Pinpoint the cell where the given text exists, returning its [X, Y] midpoint coordinate. 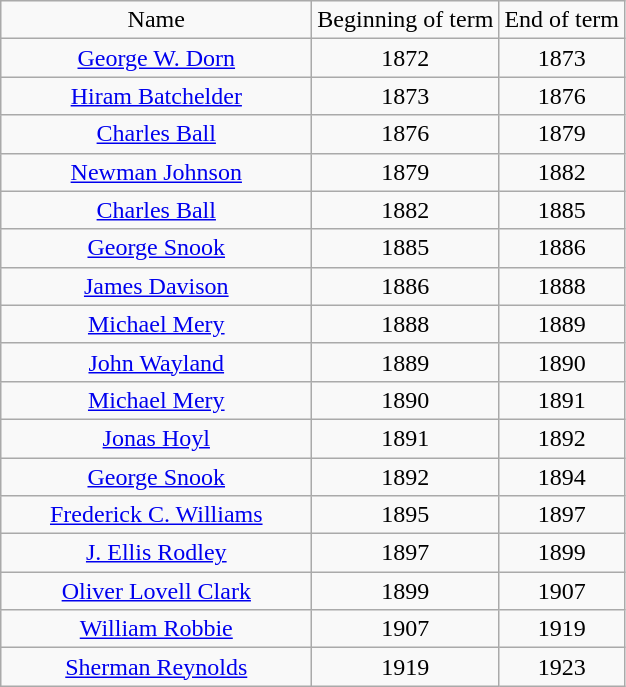
End of term [562, 20]
1872 [406, 58]
Hiram Batchelder [156, 96]
George W. Dorn [156, 58]
1894 [562, 477]
J. Ellis Rodley [156, 553]
Newman Johnson [156, 172]
William Robbie [156, 629]
Beginning of term [406, 20]
Oliver Lovell Clark [156, 591]
Sherman Reynolds [156, 667]
Name [156, 20]
Frederick C. Williams [156, 515]
1895 [406, 515]
1923 [562, 667]
John Wayland [156, 362]
James Davison [156, 286]
Jonas Hoyl [156, 438]
